Extract the [X, Y] coordinate from the center of the cell holding the provided text.  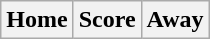
Away [175, 20]
Score [107, 20]
Home [37, 20]
